Detect which cell encompasses the target text, then output its (X, Y) center coordinate. 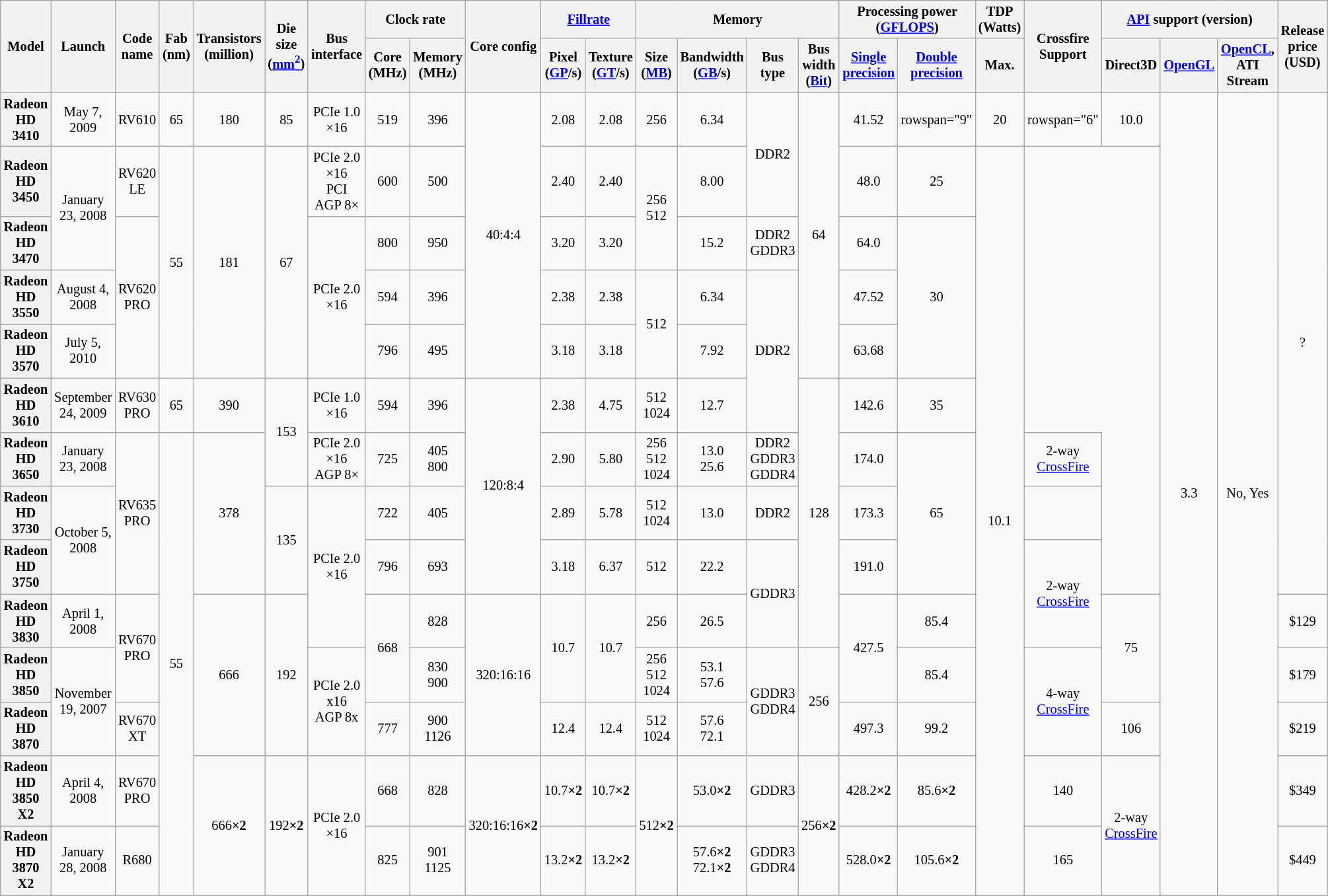
35 (937, 405)
Bandwidth (GB/s) (712, 65)
Radeon HD 3830 (26, 621)
Bus interface (337, 46)
512×2 (657, 826)
Radeon HD 3730 (26, 513)
Double precision (937, 65)
April 4, 2008 (83, 791)
495 (437, 351)
TDP (Watts) (1000, 19)
48.0 (868, 181)
428.2×2 (868, 791)
Radeon HD 3610 (26, 405)
181 (229, 262)
142.6 (868, 405)
15.2 (712, 243)
Radeon HD 3470 (26, 243)
Release price (USD) (1303, 46)
777 (387, 729)
Bus type (773, 65)
22.2 (712, 567)
Radeon HD 3870 X2 (26, 860)
$219 (1303, 729)
950 (437, 243)
47.52 (868, 297)
99.2 (937, 729)
2.89 (563, 513)
192 (286, 675)
9011125 (437, 860)
3.3 (1189, 494)
25 (937, 181)
57.6×272.1×2 (712, 860)
Die size (mm2) (286, 46)
693 (437, 567)
RV620 LE (137, 181)
DDR2GDDR3 (773, 243)
427.5 (868, 648)
320:16:16×2 (503, 826)
75 (1131, 648)
$449 (1303, 860)
497.3 (868, 729)
20 (1000, 120)
Radeon HD 3850 X2 (26, 791)
Radeon HD 3410 (26, 120)
September 24, 2009 (83, 405)
August 4, 2008 (83, 297)
519 (387, 120)
2.90 (563, 459)
85.6×2 (937, 791)
Model (26, 46)
390 (229, 405)
rowspan="9" (937, 120)
105.6×2 (937, 860)
Memory (MHz) (437, 65)
135 (286, 539)
64 (819, 235)
13.025.6 (712, 459)
666×2 (229, 826)
October 5, 2008 (83, 539)
800 (387, 243)
Radeon HD 3870 (26, 729)
600 (387, 181)
$179 (1303, 675)
173.3 (868, 513)
Texture (GT/s) (610, 65)
Transistors (million) (229, 46)
Processing power(GFLOPS) (907, 19)
320:16:16 (503, 675)
722 (387, 513)
No, Yes (1247, 494)
$129 (1303, 621)
528.0×2 (868, 860)
830900 (437, 675)
666 (229, 675)
May 7, 2009 (83, 120)
Launch (83, 46)
RV670 XT (137, 729)
165 (1062, 860)
July 5, 2010 (83, 351)
Radeon HD 3450 (26, 181)
6.37 (610, 567)
180 (229, 120)
192×2 (286, 826)
RV630 PRO (137, 405)
Direct3D (1131, 65)
5.80 (610, 459)
12.7 (712, 405)
? (1303, 344)
40:4:4 (503, 235)
256×2 (819, 826)
725 (387, 459)
67 (286, 262)
PCIe 2.0 x16AGP 8x (337, 702)
7.92 (712, 351)
140 (1062, 791)
Fillrate (589, 19)
85 (286, 120)
4-way CrossFire (1062, 702)
PCIe 2.0 ×16AGP 8× (337, 459)
Radeon HD 3550 (26, 297)
63.68 (868, 351)
Radeon HD 3750 (26, 567)
RV610 (137, 120)
RV635 PRO (137, 513)
API support (version) (1189, 19)
405 (437, 513)
PCIe 2.0 ×16PCIAGP 8× (337, 181)
9001126 (437, 729)
OpenCL, ATI Stream (1247, 65)
Radeon HD 3570 (26, 351)
RV620 PRO (137, 297)
825 (387, 860)
Radeon HD 3650 (26, 459)
Clock rate (416, 19)
128 (819, 513)
OpenGL (1189, 65)
30 (937, 297)
8.00 (712, 181)
41.52 (868, 120)
Core (MHz) (387, 65)
500 (437, 181)
174.0 (868, 459)
64.0 (868, 243)
November 19, 2007 (83, 702)
10.1 (1000, 521)
Code name (137, 46)
January 28, 2008 (83, 860)
53.157.6 (712, 675)
256512 (657, 207)
Pixel (GP/s) (563, 65)
April 1, 2008 (83, 621)
rowspan="6" (1062, 120)
378 (229, 513)
$349 (1303, 791)
5.78 (610, 513)
Radeon HD 3850 (26, 675)
405800 (437, 459)
DDR2GDDR3GDDR4 (773, 459)
R680 (137, 860)
Size (MB) (657, 65)
106 (1131, 729)
Bus width (Bit) (819, 65)
153 (286, 432)
Max. (1000, 65)
191.0 (868, 567)
Memory (738, 19)
57.672.1 (712, 729)
Crossfire Support (1062, 46)
Core config (503, 46)
4.75 (610, 405)
Fab (nm) (176, 46)
10.0 (1131, 120)
53.0×2 (712, 791)
Single precision (868, 65)
120:8:4 (503, 486)
13.0 (712, 513)
26.5 (712, 621)
